Find where the given text appears and provide that cell's center as [X, Y] coordinate. 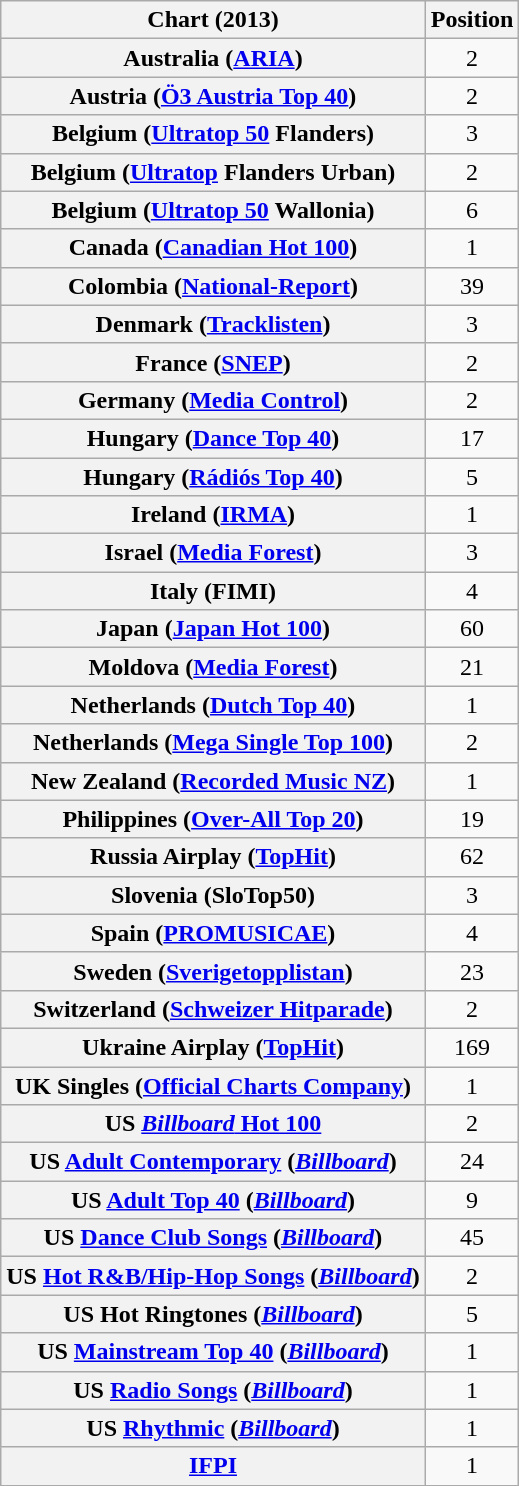
39 [472, 286]
Hungary (Dance Top 40) [213, 438]
Belgium (Ultratop Flanders Urban) [213, 172]
US Dance Club Songs (Billboard) [213, 1238]
19 [472, 819]
62 [472, 857]
Position [472, 20]
UK Singles (Official Charts Company) [213, 1085]
US Radio Songs (Billboard) [213, 1390]
6 [472, 210]
US Hot Ringtones (Billboard) [213, 1314]
Australia (ARIA) [213, 58]
Austria (Ö3 Austria Top 40) [213, 96]
24 [472, 1162]
Spain (PROMUSICAE) [213, 933]
17 [472, 438]
Ukraine Airplay (TopHit) [213, 1047]
Chart (2013) [213, 20]
21 [472, 667]
Israel (Media Forest) [213, 553]
60 [472, 629]
US Adult Top 40 (Billboard) [213, 1200]
Moldova (Media Forest) [213, 667]
US Rhythmic (Billboard) [213, 1428]
45 [472, 1238]
Netherlands (Dutch Top 40) [213, 705]
Sweden (Sverigetopplistan) [213, 971]
Philippines (Over-All Top 20) [213, 819]
Italy (FIMI) [213, 591]
US Billboard Hot 100 [213, 1124]
Russia Airplay (TopHit) [213, 857]
New Zealand (Recorded Music NZ) [213, 781]
Belgium (Ultratop 50 Wallonia) [213, 210]
Belgium (Ultratop 50 Flanders) [213, 134]
Canada (Canadian Hot 100) [213, 248]
France (SNEP) [213, 362]
Switzerland (Schweizer Hitparade) [213, 1009]
169 [472, 1047]
Netherlands (Mega Single Top 100) [213, 743]
Germany (Media Control) [213, 400]
US Adult Contemporary (Billboard) [213, 1162]
23 [472, 971]
Colombia (National-Report) [213, 286]
IFPI [213, 1466]
Hungary (Rádiós Top 40) [213, 477]
9 [472, 1200]
Slovenia (SloTop50) [213, 895]
Ireland (IRMA) [213, 515]
Japan (Japan Hot 100) [213, 629]
US Mainstream Top 40 (Billboard) [213, 1352]
Denmark (Tracklisten) [213, 324]
US Hot R&B/Hip-Hop Songs (Billboard) [213, 1276]
